Scan for the cell matching the given text and deliver its (X, Y) coordinate at center. 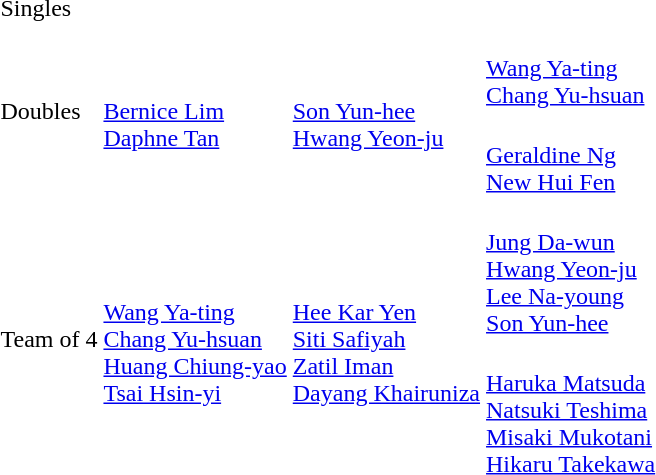
Bernice LimDaphne Tan (195, 112)
Son Yun-heeHwang Yeon-ju (386, 112)
